Return (X, Y) of the center of cell containing provided text 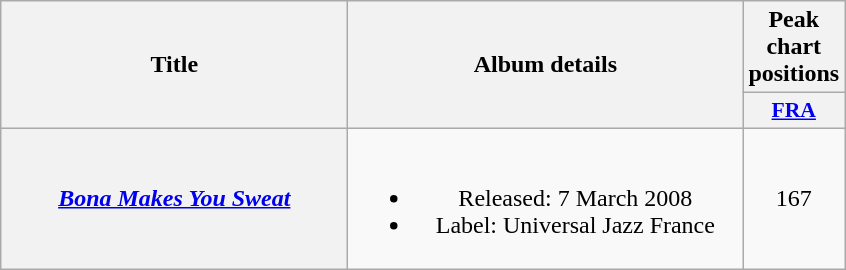
Bona Makes You Sweat (174, 198)
Peak chart positions (794, 47)
Title (174, 65)
FRA (794, 111)
Released: 7 March 2008Label: Universal Jazz France (546, 198)
167 (794, 198)
Album details (546, 65)
